Capture the cell that displays the provided text and extract its [X, Y] central coordinate. 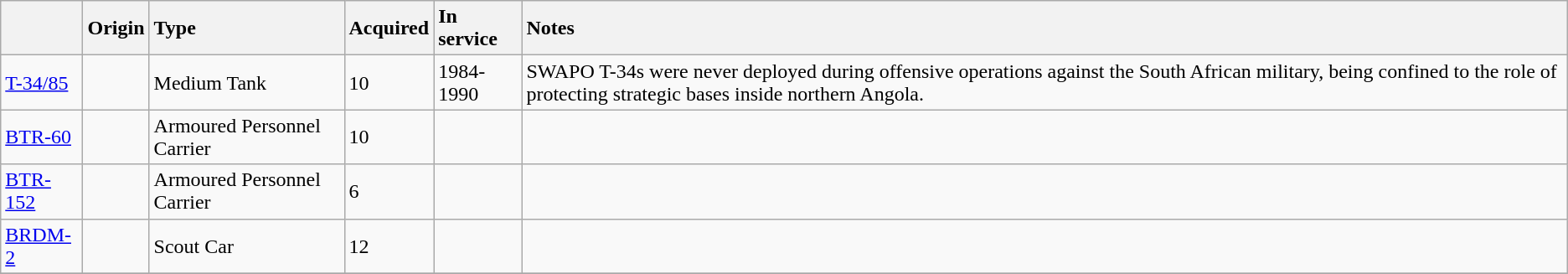
Acquired [389, 28]
Scout Car [246, 246]
Origin [116, 28]
T-34/85 [42, 82]
6 [389, 191]
Medium Tank [246, 82]
Type [246, 28]
1984-1990 [477, 82]
12 [389, 246]
Notes [1044, 28]
BTR-152 [42, 191]
BRDM-2 [42, 246]
BTR-60 [42, 137]
In service [477, 28]
